Detect which cell encompasses the target text, then output its [X, Y] center coordinate. 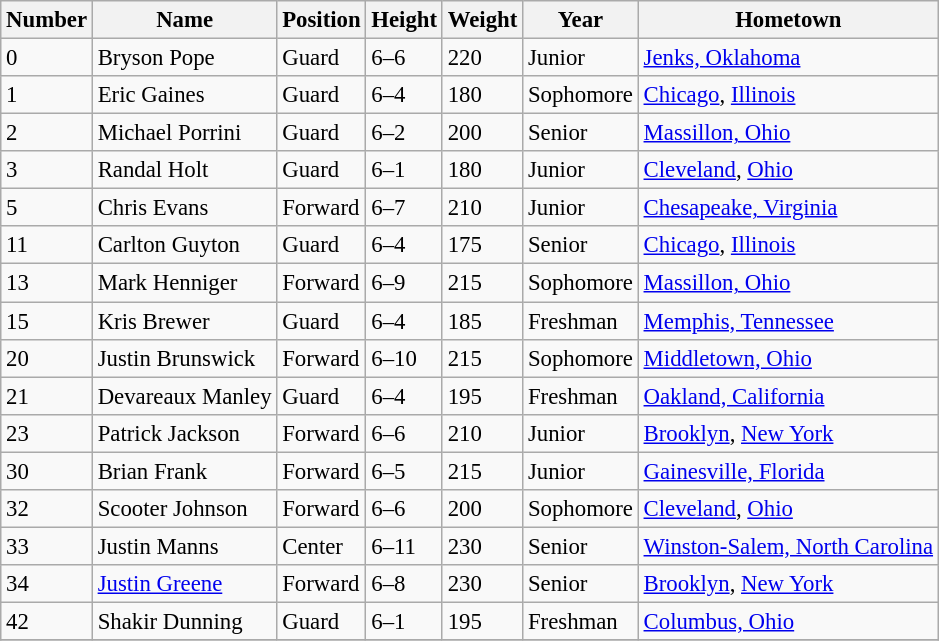
185 [482, 321]
Chesapeake, Virginia [788, 208]
33 [47, 546]
32 [47, 509]
Kris Brewer [184, 321]
15 [47, 321]
0 [47, 58]
21 [47, 396]
Number [47, 20]
5 [47, 208]
6–9 [404, 283]
Center [322, 546]
Jenks, Oklahoma [788, 58]
6–11 [404, 546]
6–7 [404, 208]
Height [404, 20]
Justin Manns [184, 546]
Carlton Guyton [184, 245]
175 [482, 245]
13 [47, 283]
Name [184, 20]
3 [47, 170]
6–2 [404, 133]
Eric Gaines [184, 95]
42 [47, 621]
6–8 [404, 584]
23 [47, 433]
11 [47, 245]
Gainesville, Florida [788, 471]
Brian Frank [184, 471]
Patrick Jackson [184, 433]
30 [47, 471]
34 [47, 584]
Mark Henniger [184, 283]
Oakland, California [788, 396]
Justin Brunswick [184, 358]
Hometown [788, 20]
Weight [482, 20]
Devareaux Manley [184, 396]
Year [581, 20]
Columbus, Ohio [788, 621]
220 [482, 58]
Memphis, Tennessee [788, 321]
Michael Porrini [184, 133]
Chris Evans [184, 208]
6–5 [404, 471]
6–10 [404, 358]
Bryson Pope [184, 58]
Randal Holt [184, 170]
Shakir Dunning [184, 621]
20 [47, 358]
Position [322, 20]
Justin Greene [184, 584]
Winston-Salem, North Carolina [788, 546]
1 [47, 95]
Middletown, Ohio [788, 358]
Scooter Johnson [184, 509]
2 [47, 133]
